Provide the [X, Y] coordinate of the cell's center where the given text is located.  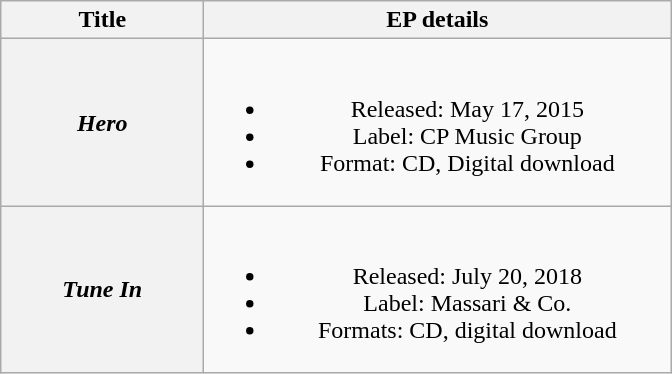
EP details [438, 20]
Released: July 20, 2018Label: Massari & Co.Formats: CD, digital download [438, 290]
Released: May 17, 2015Label: CP Music GroupFormat: CD, Digital download [438, 122]
Title [102, 20]
Tune In [102, 290]
Hero [102, 122]
